Output the [x, y] coordinate of the center of the cell containing the given text.  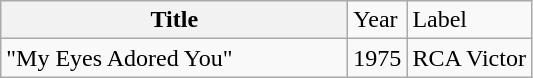
Label [470, 20]
Year [378, 20]
Title [174, 20]
"My Eyes Adored You" [174, 58]
RCA Victor [470, 58]
1975 [378, 58]
